Provide the (X, Y) coordinate of the cell's center where the given text is located.  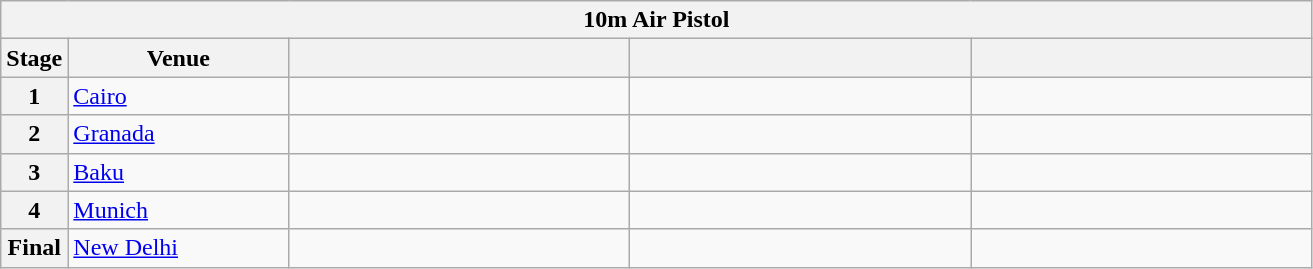
Munich (178, 210)
10m Air Pistol (656, 20)
Final (34, 248)
4 (34, 210)
1 (34, 96)
Cairo (178, 96)
2 (34, 134)
Granada (178, 134)
New Delhi (178, 248)
Baku (178, 172)
Stage (34, 58)
Venue (178, 58)
3 (34, 172)
